Locate the cell with the specified text and output its (X, Y) center coordinate. 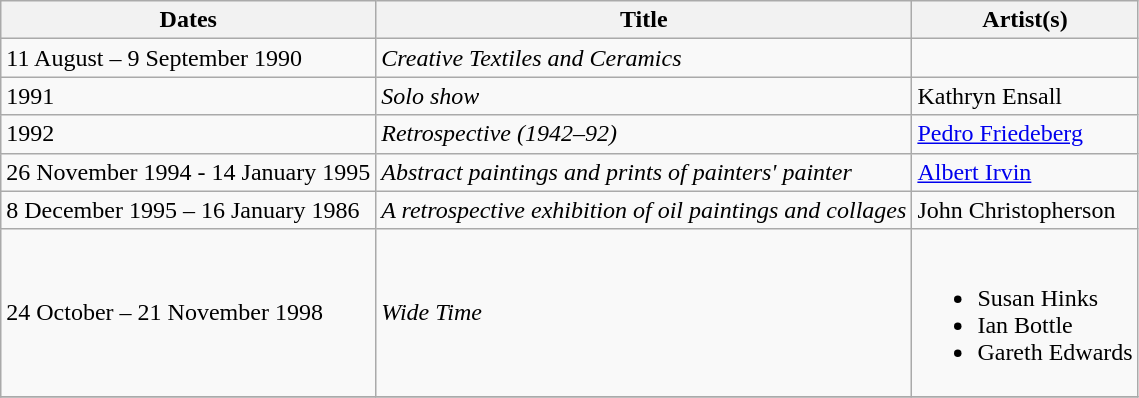
Kathryn Ensall (1025, 96)
1991 (188, 96)
24 October – 21 November 1998 (188, 312)
Wide Time (644, 312)
Creative Textiles and Ceramics (644, 58)
1992 (188, 134)
Dates (188, 20)
8 December 1995 – 16 January 1986 (188, 210)
Abstract paintings and prints of painters' painter (644, 172)
26 November 1994 - 14 January 1995 (188, 172)
Albert Irvin (1025, 172)
Pedro Friedeberg (1025, 134)
Retrospective (1942–92) (644, 134)
A retrospective exhibition of oil paintings and collages (644, 210)
11 August – 9 September 1990 (188, 58)
Artist(s) (1025, 20)
Solo show (644, 96)
Title (644, 20)
Susan HinksIan BottleGareth Edwards (1025, 312)
John Christopherson (1025, 210)
